Extract the [x, y] coordinate from the center of the cell holding the provided text.  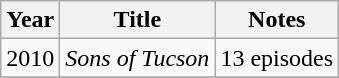
13 episodes [277, 58]
Year [30, 20]
Notes [277, 20]
Sons of Tucson [138, 58]
Title [138, 20]
2010 [30, 58]
